Output the [X, Y] coordinate of the center of the cell containing the given text.  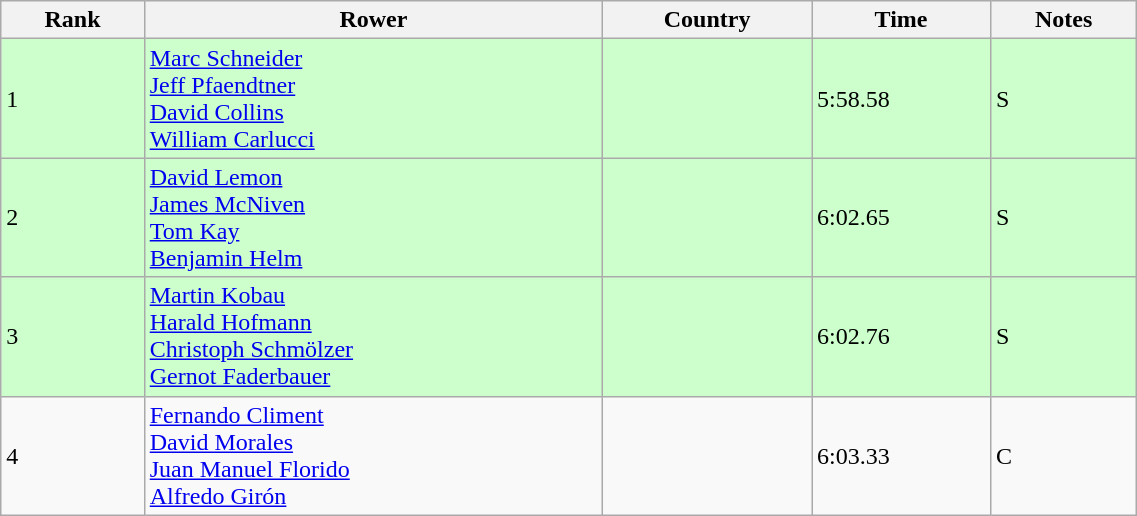
6:03.33 [902, 456]
David LemonJames McNivenTom KayBenjamin Helm [373, 218]
C [1064, 456]
Time [902, 20]
1 [72, 98]
6:02.65 [902, 218]
4 [72, 456]
3 [72, 336]
Country [708, 20]
Martin KobauHarald HofmannChristoph SchmölzerGernot Faderbauer [373, 336]
6:02.76 [902, 336]
Rower [373, 20]
Rank [72, 20]
2 [72, 218]
Marc SchneiderJeff PfaendtnerDavid CollinsWilliam Carlucci [373, 98]
Notes [1064, 20]
Fernando ClimentDavid MoralesJuan Manuel FloridoAlfredo Girón [373, 456]
5:58.58 [902, 98]
